From the cell containing the given text, extract its center point as (X, Y) coordinate. 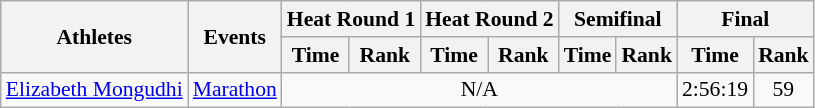
Heat Round 2 (489, 19)
Marathon (235, 90)
N/A (480, 90)
Athletes (94, 36)
Elizabeth Mongudhi (94, 90)
59 (784, 90)
Events (235, 36)
Semifinal (618, 19)
Final (746, 19)
Heat Round 1 (351, 19)
2:56:19 (715, 90)
